Output the [X, Y] coordinate of the center of the cell containing the given text.  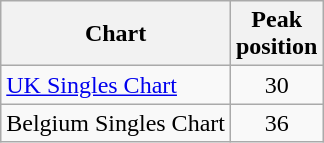
36 [276, 123]
Belgium Singles Chart [116, 123]
Peak position [276, 34]
Chart [116, 34]
30 [276, 85]
UK Singles Chart [116, 85]
